Extract the [X, Y] coordinate from the center of the cell holding the provided text.  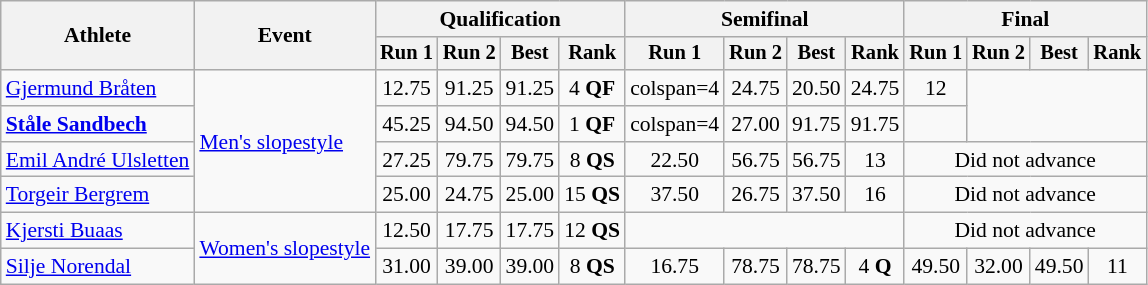
20.50 [816, 88]
16.75 [674, 267]
27.00 [756, 124]
12 QS [592, 231]
11 [1118, 267]
45.25 [406, 124]
Ståle Sandbech [98, 124]
Men's slopestyle [284, 141]
Gjermund Bråten [98, 88]
Silje Norendal [98, 267]
31.00 [406, 267]
Event [284, 36]
22.50 [674, 160]
Emil André Ulsletten [98, 160]
Torgeir Bergrem [98, 195]
Women's slopestyle [284, 248]
Kjersti Buaas [98, 231]
12 [936, 88]
12.75 [406, 88]
27.25 [406, 160]
4 Q [876, 267]
26.75 [756, 195]
Athlete [98, 36]
Semifinal [764, 19]
15 QS [592, 195]
32.00 [998, 267]
1 QF [592, 124]
Qualification [500, 19]
4 QF [592, 88]
Final [1025, 19]
12.50 [406, 231]
16 [876, 195]
13 [876, 160]
